Output the (x, y) coordinate of the center of the cell containing the given text.  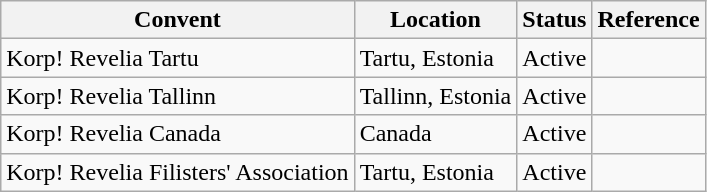
Convent (178, 20)
Korp! Revelia Tartu (178, 58)
Location (436, 20)
Korp! Revelia Filisters' Association (178, 172)
Canada (436, 134)
Tallinn, Estonia (436, 96)
Korp! Revelia Canada (178, 134)
Status (554, 20)
Reference (648, 20)
Korp! Revelia Tallinn (178, 96)
